Return [x, y] of the center of cell containing provided text 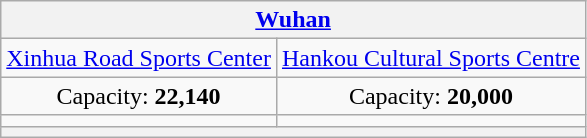
Capacity: 22,140 [139, 96]
Wuhan [294, 20]
Xinhua Road Sports Center [139, 58]
Capacity: 20,000 [430, 96]
Hankou Cultural Sports Centre [430, 58]
